Identify which cell holds the provided text, then report its (x, y) central coordinate. 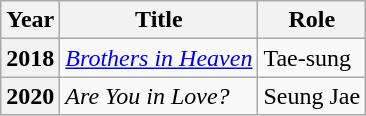
Role (312, 20)
Year (30, 20)
2020 (30, 96)
Tae-sung (312, 58)
Brothers in Heaven (159, 58)
2018 (30, 58)
Are You in Love? (159, 96)
Seung Jae (312, 96)
Title (159, 20)
